Scan for the cell matching the given text and deliver its [x, y] coordinate at center. 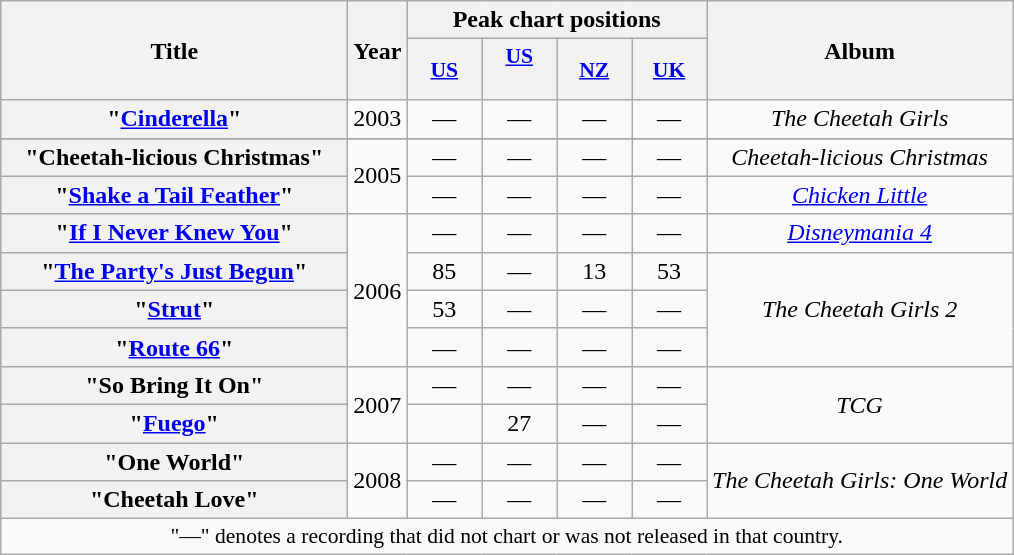
The Cheetah Girls: One World [859, 480]
"Fuego" [174, 423]
"So Bring It On" [174, 385]
13 [594, 271]
"—" denotes a recording that did not chart or was not released in that country. [507, 537]
UK [670, 70]
Disneymania 4 [859, 233]
Album [859, 50]
The Cheetah Girls 2 [859, 309]
"One World" [174, 461]
Year [378, 50]
2003 [378, 119]
2005 [378, 176]
2008 [378, 480]
The Cheetah Girls [859, 119]
2007 [378, 404]
Chicken Little [859, 195]
"Cheetah Love" [174, 500]
Peak chart positions [557, 20]
Title [174, 50]
Cheetah-licious Christmas [859, 157]
"If I Never Knew You" [174, 233]
TCG [859, 404]
"Cheetah-licious Christmas" [174, 157]
"The Party's Just Begun" [174, 271]
27 [520, 423]
NZ [594, 70]
"Cinderella" [174, 119]
"Route 66" [174, 347]
"Shake a Tail Feather" [174, 195]
2006 [378, 290]
85 [444, 271]
"Strut" [174, 309]
